From the cell containing the given text, extract its center point as [x, y] coordinate. 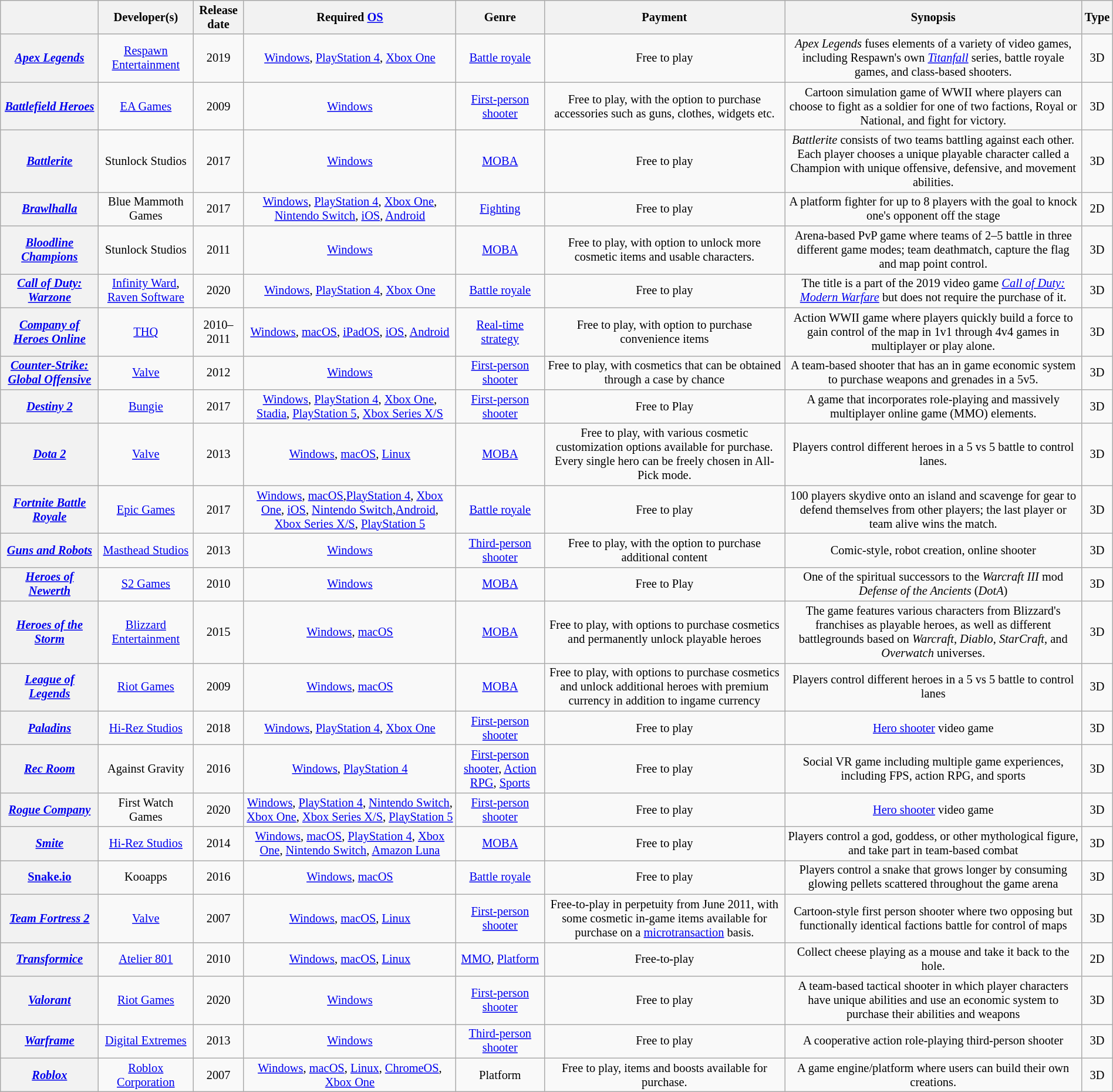
Players control a god, goddess, or other mythological figure, and take part in team-based combat [933, 844]
Fighting [500, 209]
A cooperative action role-playing third-person shooter [933, 1041]
2012 [218, 373]
Apex Legends fuses elements of a variety of video games, including Respawn's own Titanfall series, battle royale games, and class-based shooters. [933, 58]
Release date [218, 17]
Digital Extremes [146, 1041]
Infinity Ward, Raven Software [146, 291]
Free to play, items and boosts available for purchase. [665, 1075]
First-person shooter, Action RPG, Sports [500, 769]
First Watch Games [146, 810]
One of the spiritual successors to the Warcraft III mod Defense of the Ancients (DotA) [933, 584]
Destiny 2 [49, 406]
Bungie [146, 406]
Atelier 801 [146, 959]
Social VR game including multiple game experiences, including FPS, action RPG, and sports [933, 769]
League of Legends [49, 687]
Kooapps [146, 877]
Players control different heroes in a 5 vs 5 battle to control lanes. [933, 454]
Apex Legends [49, 58]
Genre [500, 17]
Free to play, with various cosmetic customization options available for purchase. Every single hero can be freely chosen in All-Pick mode. [665, 454]
Heroes of Newerth [49, 584]
2010–2011 [218, 332]
THQ [146, 332]
S2 Games [146, 584]
Cartoon simulation game of WWII where players can choose to fight as a soldier for one of two factions, Royal or National, and fight for victory. [933, 106]
2018 [218, 728]
Blizzard Entertainment [146, 632]
Free to play, with option to purchase convenience items [665, 332]
Type [1097, 17]
Windows, macOS,PlayStation 4, Xbox One, iOS, Nintendo Switch,Android, Xbox Series X/S, PlayStation 5 [350, 510]
100 players skydive onto an island and scavenge for gear to defend themselves from other players; the last player or team alive wins the match. [933, 510]
A game that incorporates role-playing and massively multiplayer online game (MMO) elements. [933, 406]
Developer(s) [146, 17]
A team-based shooter that has an in game economic system to purchase weapons and grenades in a 5v5. [933, 373]
Windows, PlayStation 4 [350, 769]
Cartoon-style first person shooter where two opposing but functionally identical factions battle for control of maps [933, 918]
Counter-Strike: Global Offensive [49, 373]
Players control different heroes in a 5 vs 5 battle to control lanes [933, 687]
A team-based tactical shooter in which player characters have unique abilities and use an economic system to purchase their abilities and weapons [933, 1000]
Free to play, with options to purchase cosmetics and unlock additional heroes with premium currency in addition to ingame currency [665, 687]
Rogue Company [49, 810]
2015 [218, 632]
EA Games [146, 106]
Blue Mammoth Games [146, 209]
A platform fighter for up to 8 players with the goal to knock one's opponent off the stage [933, 209]
Windows, PlayStation 4, Xbox One, Nintendo Switch, iOS, Android [350, 209]
MMO, Platform [500, 959]
Smite [49, 844]
Collect cheese playing as a mouse and take it back to the hole. [933, 959]
Windows, macOS, PlayStation 4, Xbox One, Nintendo Switch, Amazon Luna [350, 844]
Free-to-play [665, 959]
Free to play, with option to unlock more cosmetic items and usable characters. [665, 250]
Dota 2 [49, 454]
Comic-style, robot creation, online shooter [933, 550]
Windows, macOS, iPadOS, iOS, Android [350, 332]
Windows, macOS, Linux, ChromeOS, Xbox One [350, 1075]
Payment [665, 17]
Real-time strategy [500, 332]
2011 [218, 250]
Epic Games [146, 510]
Team Fortress 2 [49, 918]
Fortnite Battle Royale [49, 510]
Free to play, with cosmetics that can be obtained through a case by chance [665, 373]
Bloodline Champions [49, 250]
A game engine/platform where users can build their own creations. [933, 1075]
Call of Duty: Warzone [49, 291]
Transformice [49, 959]
Action WWII game where players quickly build a force to gain control of the map in 1v1 through 4v4 games in multiplayer or play alone. [933, 332]
Company of Heroes Online [49, 332]
2019 [218, 58]
Valorant [49, 1000]
Arena-based PvP game where teams of 2–5 battle in three different game modes; team deathmatch, capture the flag and map point control. [933, 250]
Players control a snake that grows longer by consuming glowing pellets scattered throughout the game arena [933, 877]
Masthead Studios [146, 550]
Battlerite [49, 161]
Synopsis [933, 17]
Warframe [49, 1041]
Snake.io [49, 877]
Heroes of the Storm [49, 632]
Rec Room [49, 769]
Paladins [49, 728]
Free-to-play in perpetuity from June 2011, with some cosmetic in-game items available for purchase on a microtransaction basis. [665, 918]
Free to play, with the option to purchase additional content [665, 550]
Battlefield Heroes [49, 106]
Windows, PlayStation 4, Nintendo Switch, Xbox One, Xbox Series X/S, PlayStation 5 [350, 810]
Free to play, with options to purchase cosmetics and permanently unlock playable heroes [665, 632]
Brawlhalla [49, 209]
Required OS [350, 17]
The title is a part of the 2019 video game Call of Duty: Modern Warfare but does not require the purchase of it. [933, 291]
Roblox Corporation [146, 1075]
Against Gravity [146, 769]
Platform [500, 1075]
Guns and Robots [49, 550]
2014 [218, 844]
Respawn Entertainment [146, 58]
Windows, PlayStation 4, Xbox One, Stadia, PlayStation 5, Xbox Series X/S [350, 406]
Roblox [49, 1075]
Free to play, with the option to purchase accessories such as guns, clothes, widgets etc. [665, 106]
